Detect which cell encompasses the target text, then output its (x, y) center coordinate. 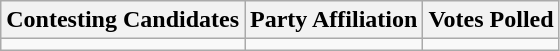
Contesting Candidates (123, 20)
Party Affiliation (334, 20)
Votes Polled (491, 20)
